Identify which cell holds the provided text, then report its (x, y) central coordinate. 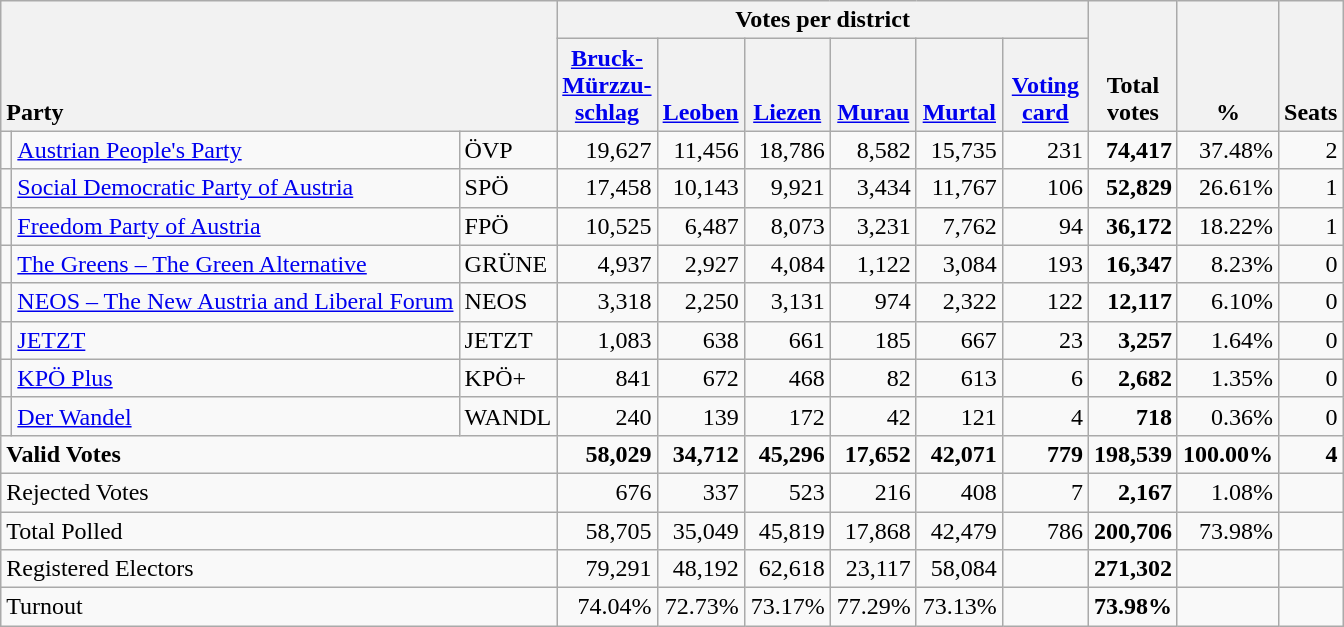
42,071 (959, 454)
3,434 (873, 188)
9,921 (787, 188)
GRÜNE (508, 264)
62,618 (787, 569)
Social Democratic Party of Austria (236, 188)
198,539 (1132, 454)
17,652 (873, 454)
Der Wandel (236, 416)
73.13% (959, 607)
Totalvotes (1132, 66)
Rejected Votes (279, 492)
26.61% (1228, 188)
Bruck-Mürzzu-schlag (607, 85)
231 (1045, 150)
48,192 (700, 569)
Murau (873, 85)
613 (959, 378)
94 (1045, 226)
200,706 (1132, 531)
11,456 (700, 150)
718 (1132, 416)
NEOS – The New Austria and Liberal Forum (236, 302)
240 (607, 416)
121 (959, 416)
Party (279, 66)
17,868 (873, 531)
Total Polled (279, 531)
KPÖ Plus (236, 378)
34,712 (700, 454)
% (1228, 66)
Leoben (700, 85)
4,084 (787, 264)
74,417 (1132, 150)
172 (787, 416)
82 (873, 378)
58,084 (959, 569)
3,257 (1132, 340)
8,582 (873, 150)
Registered Electors (279, 569)
42,479 (959, 531)
139 (700, 416)
17,458 (607, 188)
36,172 (1132, 226)
19,627 (607, 150)
FPÖ (508, 226)
18.22% (1228, 226)
185 (873, 340)
974 (873, 302)
15,735 (959, 150)
3,318 (607, 302)
Liezen (787, 85)
408 (959, 492)
Turnout (279, 607)
NEOS (508, 302)
3,084 (959, 264)
The Greens – The Green Alternative (236, 264)
3,131 (787, 302)
23,117 (873, 569)
6,487 (700, 226)
45,819 (787, 531)
8.23% (1228, 264)
16,347 (1132, 264)
42 (873, 416)
676 (607, 492)
1,122 (873, 264)
Seats (1311, 66)
KPÖ+ (508, 378)
2 (1311, 150)
337 (700, 492)
2,927 (700, 264)
74.04% (607, 607)
193 (1045, 264)
2,250 (700, 302)
523 (787, 492)
Votes per district (823, 20)
271,302 (1132, 569)
2,322 (959, 302)
Murtal (959, 85)
7,762 (959, 226)
0.36% (1228, 416)
77.29% (873, 607)
58,029 (607, 454)
79,291 (607, 569)
8,073 (787, 226)
58,705 (607, 531)
1.35% (1228, 378)
779 (1045, 454)
841 (607, 378)
3,231 (873, 226)
72.73% (700, 607)
638 (700, 340)
WANDL (508, 416)
45,296 (787, 454)
661 (787, 340)
786 (1045, 531)
7 (1045, 492)
2,682 (1132, 378)
4,937 (607, 264)
6 (1045, 378)
10,525 (607, 226)
106 (1045, 188)
6.10% (1228, 302)
2,167 (1132, 492)
23 (1045, 340)
Freedom Party of Austria (236, 226)
52,829 (1132, 188)
Votingcard (1045, 85)
1,083 (607, 340)
1.08% (1228, 492)
37.48% (1228, 150)
468 (787, 378)
Valid Votes (279, 454)
73.17% (787, 607)
ÖVP (508, 150)
18,786 (787, 150)
672 (700, 378)
1.64% (1228, 340)
12,117 (1132, 302)
667 (959, 340)
10,143 (700, 188)
Austrian People's Party (236, 150)
100.00% (1228, 454)
35,049 (700, 531)
122 (1045, 302)
11,767 (959, 188)
216 (873, 492)
SPÖ (508, 188)
